Output the (X, Y) coordinate of the center of the cell containing the given text.  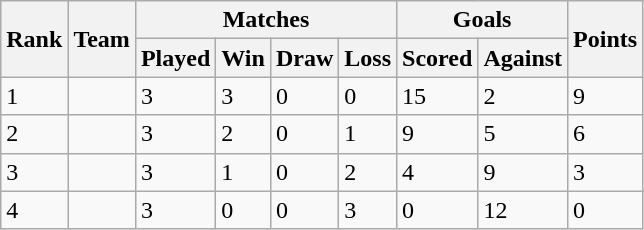
Against (523, 58)
Loss (368, 58)
Scored (438, 58)
Points (606, 39)
12 (523, 210)
6 (606, 134)
Goals (482, 20)
Played (175, 58)
5 (523, 134)
Win (244, 58)
Matches (266, 20)
Team (102, 39)
Draw (304, 58)
Rank (34, 39)
15 (438, 96)
